Locate the cell with the specified text and output its [x, y] center coordinate. 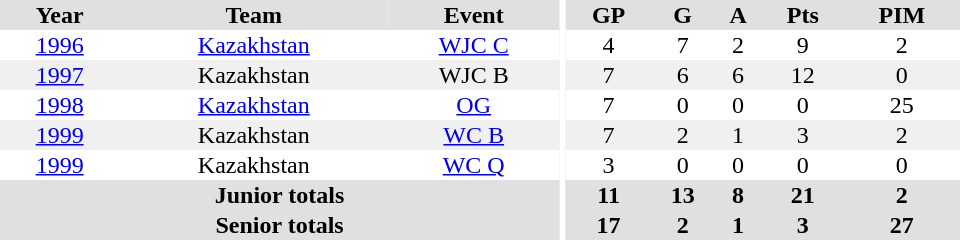
Event [474, 15]
9 [803, 45]
A [738, 15]
Junior totals [280, 195]
OG [474, 105]
4 [608, 45]
Team [254, 15]
1998 [60, 105]
13 [682, 195]
WJC C [474, 45]
17 [608, 225]
Senior totals [280, 225]
25 [902, 105]
WJC B [474, 75]
PIM [902, 15]
8 [738, 195]
27 [902, 225]
GP [608, 15]
21 [803, 195]
Year [60, 15]
WC Q [474, 165]
12 [803, 75]
G [682, 15]
Pts [803, 15]
WC B [474, 135]
1996 [60, 45]
11 [608, 195]
1997 [60, 75]
